Return the [x, y] coordinate for the center point of the cell that contains the specified text.  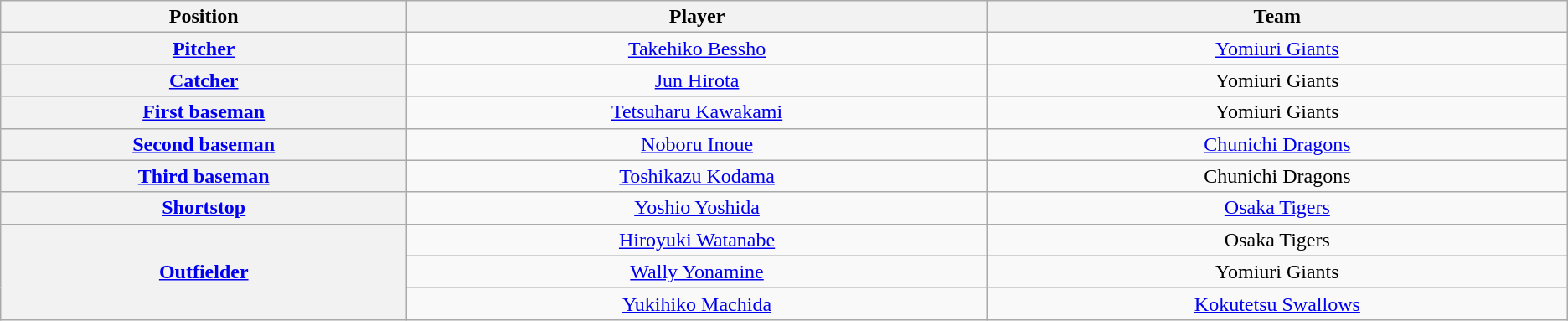
Yoshio Yoshida [697, 208]
Wally Yonamine [697, 272]
Takehiko Bessho [697, 49]
Toshikazu Kodama [697, 176]
Outfielder [204, 272]
First baseman [204, 112]
Position [204, 17]
Catcher [204, 80]
Third baseman [204, 176]
Second baseman [204, 144]
Kokutetsu Swallows [1277, 303]
Pitcher [204, 49]
Team [1277, 17]
Tetsuharu Kawakami [697, 112]
Hiroyuki Watanabe [697, 240]
Shortstop [204, 208]
Noboru Inoue [697, 144]
Jun Hirota [697, 80]
Player [697, 17]
Yukihiko Machida [697, 303]
